Capture the cell that displays the provided text and extract its (x, y) central coordinate. 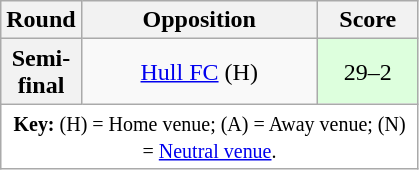
29–2 (368, 72)
Opposition (199, 20)
Round (41, 20)
Key: (H) = Home venue; (A) = Away venue; (N) = Neutral venue. (210, 136)
Semi-final (41, 72)
Score (368, 20)
Hull FC (H) (199, 72)
